Return the (X, Y) coordinate for the center point of the cell that contains the specified text.  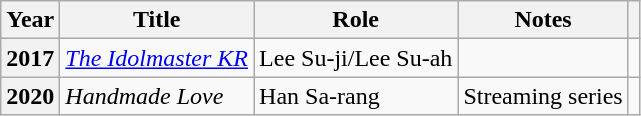
Title (157, 20)
Handmade Love (157, 96)
2020 (30, 96)
2017 (30, 58)
Lee Su-ji/Lee Su-ah (356, 58)
Role (356, 20)
The Idolmaster KR (157, 58)
Year (30, 20)
Streaming series (543, 96)
Han Sa-rang (356, 96)
Notes (543, 20)
